Identify which cell holds the provided text, then report its [x, y] central coordinate. 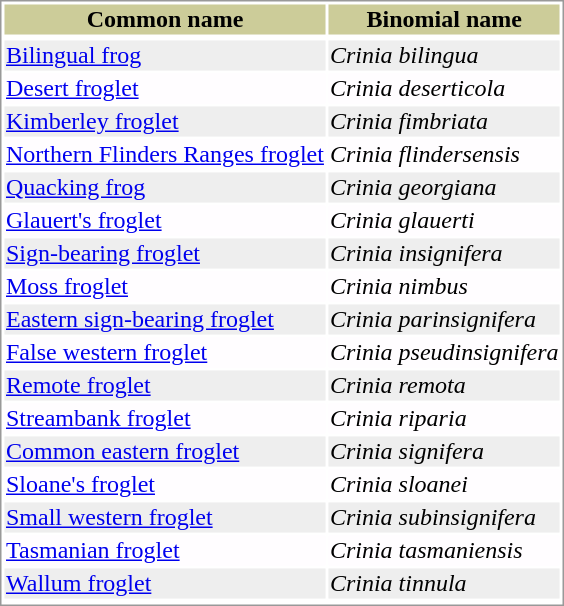
Crinia riparia [444, 419]
Crinia glauerti [444, 221]
Sloane's froglet [164, 485]
Sign-bearing froglet [164, 253]
Crinia signifera [444, 451]
Crinia subinsignifera [444, 517]
Crinia deserticola [444, 89]
Bilingual frog [164, 55]
Remote froglet [164, 385]
Crinia tinnula [444, 583]
Crinia sloanei [444, 485]
Common eastern froglet [164, 451]
Eastern sign-bearing froglet [164, 319]
Crinia bilingua [444, 55]
Common name [164, 19]
Northern Flinders Ranges froglet [164, 155]
Streambank froglet [164, 419]
Crinia insignifera [444, 253]
Quacking frog [164, 187]
Crinia parinsignifera [444, 319]
Crinia fimbriata [444, 121]
Crinia georgiana [444, 187]
Kimberley froglet [164, 121]
Tasmanian froglet [164, 551]
False western froglet [164, 353]
Crinia remota [444, 385]
Binomial name [444, 19]
Glauert's froglet [164, 221]
Crinia flindersensis [444, 155]
Moss froglet [164, 287]
Small western froglet [164, 517]
Desert froglet [164, 89]
Crinia pseudinsignifera [444, 353]
Crinia nimbus [444, 287]
Wallum froglet [164, 583]
Crinia tasmaniensis [444, 551]
